Return the (x, y) coordinate for the center point of the cell that contains the specified text.  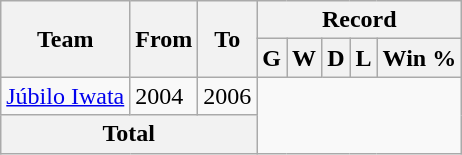
D (336, 58)
Win % (420, 58)
From (164, 39)
Júbilo Iwata (66, 96)
G (272, 58)
To (228, 39)
2004 (164, 96)
Record (360, 20)
L (364, 58)
2006 (228, 96)
Team (66, 39)
Total (129, 134)
W (304, 58)
